Search for the cell housing the specified text and yield its [x, y] center coordinate. 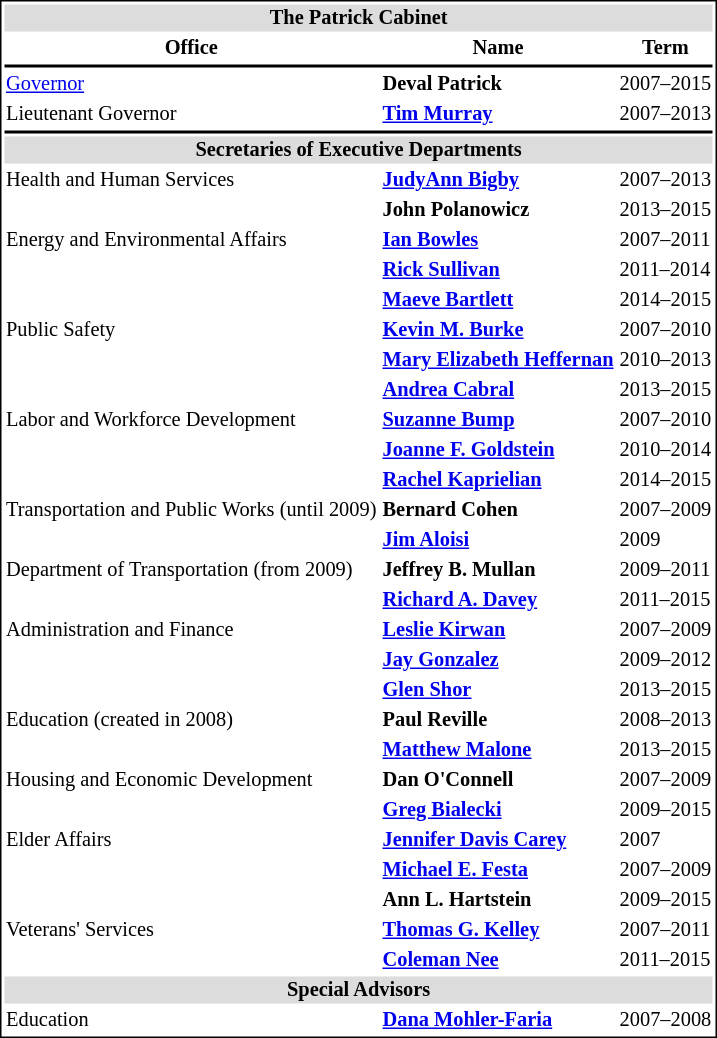
Maeve Bartlett [498, 300]
Energy and Environmental Affairs [190, 240]
2010–2014 [666, 450]
Greg Bialecki [498, 810]
Jennifer Davis Carey [498, 840]
Special Advisors [358, 990]
Education (created in 2008) [190, 720]
2009–2012 [666, 660]
2011–2014 [666, 270]
Education [190, 1020]
2007–2008 [666, 1020]
2007–2015 [666, 84]
Rick Sullivan [498, 270]
Paul Reville [498, 720]
Housing and Economic Development [190, 780]
Public Safety [190, 330]
Transportation and Public Works (until 2009) [190, 510]
Governor [190, 84]
2009 [666, 540]
Term [666, 48]
Jay Gonzalez [498, 660]
Glen Shor [498, 690]
Dan O'Connell [498, 780]
JudyAnn Bigby [498, 180]
Health and Human Services [190, 180]
Thomas G. Kelley [498, 930]
Name [498, 48]
Lieutenant Governor [190, 114]
Ann L. Hartstein [498, 900]
2010–2013 [666, 360]
Administration and Finance [190, 630]
Matthew Malone [498, 750]
Ian Bowles [498, 240]
Coleman Nee [498, 960]
Bernard Cohen [498, 510]
Joanne F. Goldstein [498, 450]
The Patrick Cabinet [358, 18]
Leslie Kirwan [498, 630]
Jeffrey B. Mullan [498, 570]
Tim Murray [498, 114]
Deval Patrick [498, 84]
Kevin M. Burke [498, 330]
Michael E. Festa [498, 870]
Rachel Kaprielian [498, 480]
2009–2011 [666, 570]
Jim Aloisi [498, 540]
Mary Elizabeth Heffernan [498, 360]
Richard A. Davey [498, 600]
John Polanowicz [498, 210]
Dana Mohler-Faria [498, 1020]
Office [190, 48]
Department of Transportation (from 2009) [190, 570]
Andrea Cabral [498, 390]
Veterans' Services [190, 930]
Secretaries of Executive Departments [358, 150]
Labor and Workforce Development [190, 420]
2007 [666, 840]
Elder Affairs [190, 840]
2008–2013 [666, 720]
Suzanne Bump [498, 420]
